Detect which cell encompasses the target text, then output its [X, Y] center coordinate. 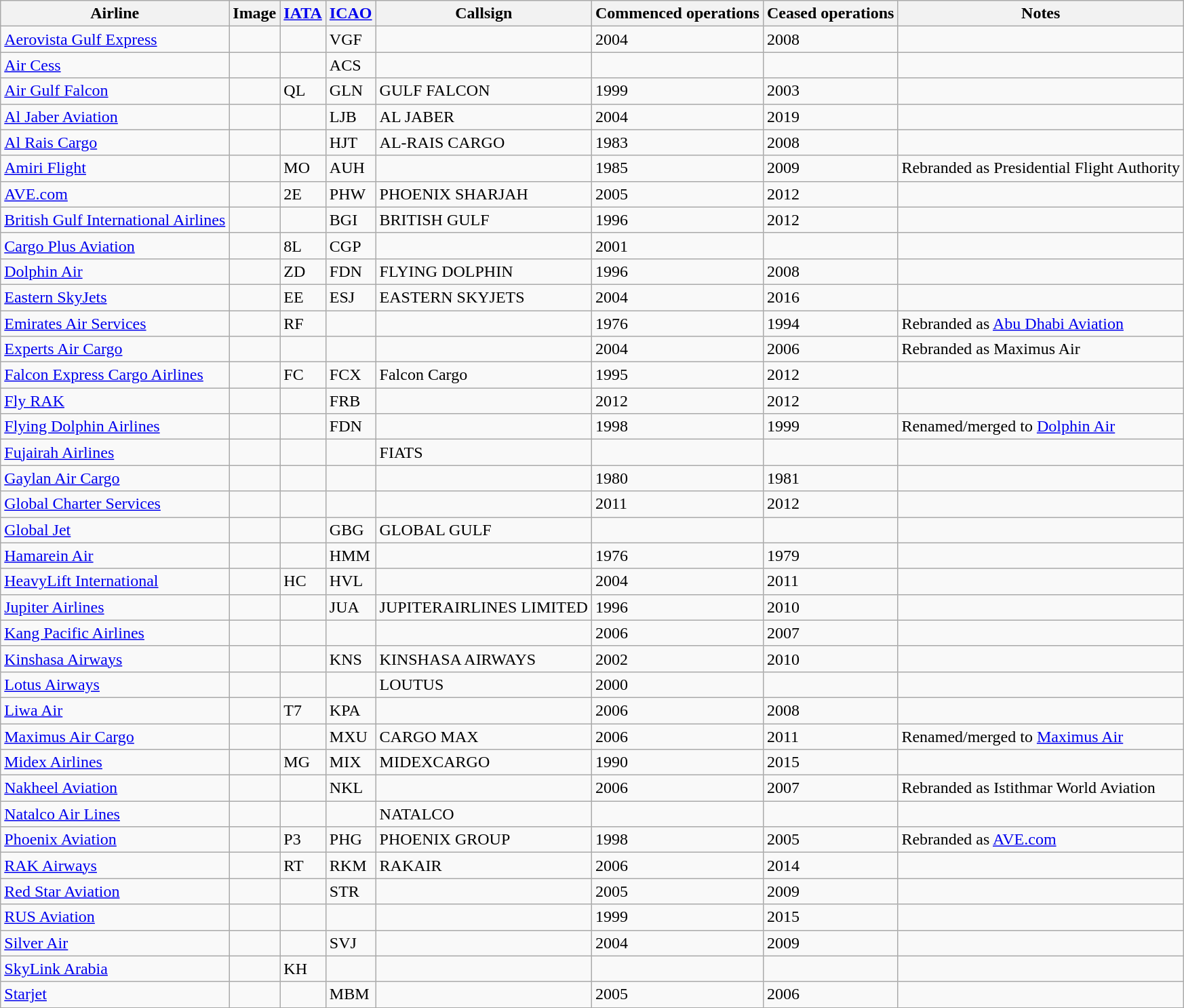
AVE.com [115, 194]
Global Jet [115, 530]
RT [303, 866]
2019 [830, 117]
1994 [830, 324]
HJT [351, 142]
1995 [677, 375]
CARGO MAX [484, 736]
Lotus Airways [115, 684]
Renamed/merged to Dolphin Air [1041, 427]
Falcon Express Cargo Airlines [115, 375]
Falcon Cargo [484, 375]
MXU [351, 736]
Maximus Air Cargo [115, 736]
Phoenix Aviation [115, 840]
FRB [351, 401]
Flying Dolphin Airlines [115, 427]
1985 [677, 168]
2E [303, 194]
Silver Air [115, 943]
Rebranded as Istithmar World Aviation [1041, 788]
IATA [303, 14]
HeavyLift International [115, 581]
2001 [677, 246]
Nakheel Aviation [115, 788]
Aerovista Gulf Express [115, 39]
Gaylan Air Cargo [115, 478]
HC [303, 581]
2002 [677, 659]
Jupiter Airlines [115, 607]
FLYING DOLPHIN [484, 271]
CGP [351, 246]
Air Cess [115, 65]
Air Gulf Falcon [115, 91]
NATALCO [484, 814]
RAKAIR [484, 866]
AL JABER [484, 117]
PHG [351, 840]
Rebranded as Maximus Air [1041, 349]
MG [303, 762]
Fujairah Airlines [115, 452]
2000 [677, 684]
AUH [351, 168]
FIATS [484, 452]
P3 [303, 840]
Experts Air Cargo [115, 349]
RF [303, 324]
Natalco Air Lines [115, 814]
FC [303, 375]
GLN [351, 91]
Renamed/merged to Maximus Air [1041, 736]
Hamarein Air [115, 556]
Rebranded as Abu Dhabi Aviation [1041, 324]
HVL [351, 581]
1981 [830, 478]
STR [351, 891]
8L [303, 246]
EE [303, 297]
Notes [1041, 14]
Emirates Air Services [115, 324]
ACS [351, 65]
KPA [351, 710]
QL [303, 91]
SkyLink Arabia [115, 969]
BRITISH GULF [484, 220]
MO [303, 168]
JUA [351, 607]
KH [303, 969]
Red Star Aviation [115, 891]
FCX [351, 375]
T7 [303, 710]
KINSHASA AIRWAYS [484, 659]
2003 [830, 91]
GULF FALCON [484, 91]
2014 [830, 866]
PHOENIX GROUP [484, 840]
VGF [351, 39]
BGI [351, 220]
1983 [677, 142]
RUS Aviation [115, 917]
Fly RAK [115, 401]
Eastern SkyJets [115, 297]
Global Charter Services [115, 504]
1980 [677, 478]
SVJ [351, 943]
British Gulf International Airlines [115, 220]
MBM [351, 994]
Kinshasa Airways [115, 659]
Rebranded as AVE.com [1041, 840]
RKM [351, 866]
ZD [303, 271]
Midex Airlines [115, 762]
GLOBAL GULF [484, 530]
Rebranded as Presidential Flight Authority [1041, 168]
GBG [351, 530]
Ceased operations [830, 14]
RAK Airways [115, 866]
1990 [677, 762]
HMM [351, 556]
LJB [351, 117]
EASTERN SKYJETS [484, 297]
Airline [115, 14]
PHW [351, 194]
NKL [351, 788]
ESJ [351, 297]
Cargo Plus Aviation [115, 246]
Al Rais Cargo [115, 142]
Dolphin Air [115, 271]
Amiri Flight [115, 168]
Starjet [115, 994]
JUPITERAIRLINES LIMITED [484, 607]
MIDEXCARGO [484, 762]
Al Jaber Aviation [115, 117]
PHOENIX SHARJAH [484, 194]
Commenced operations [677, 14]
Liwa Air [115, 710]
LOUTUS [484, 684]
2016 [830, 297]
KNS [351, 659]
Callsign [484, 14]
ICAO [351, 14]
MIX [351, 762]
Image [255, 14]
Kang Pacific Airlines [115, 633]
AL-RAIS CARGO [484, 142]
1979 [830, 556]
